Output the [X, Y] coordinate of the center of the cell containing the given text.  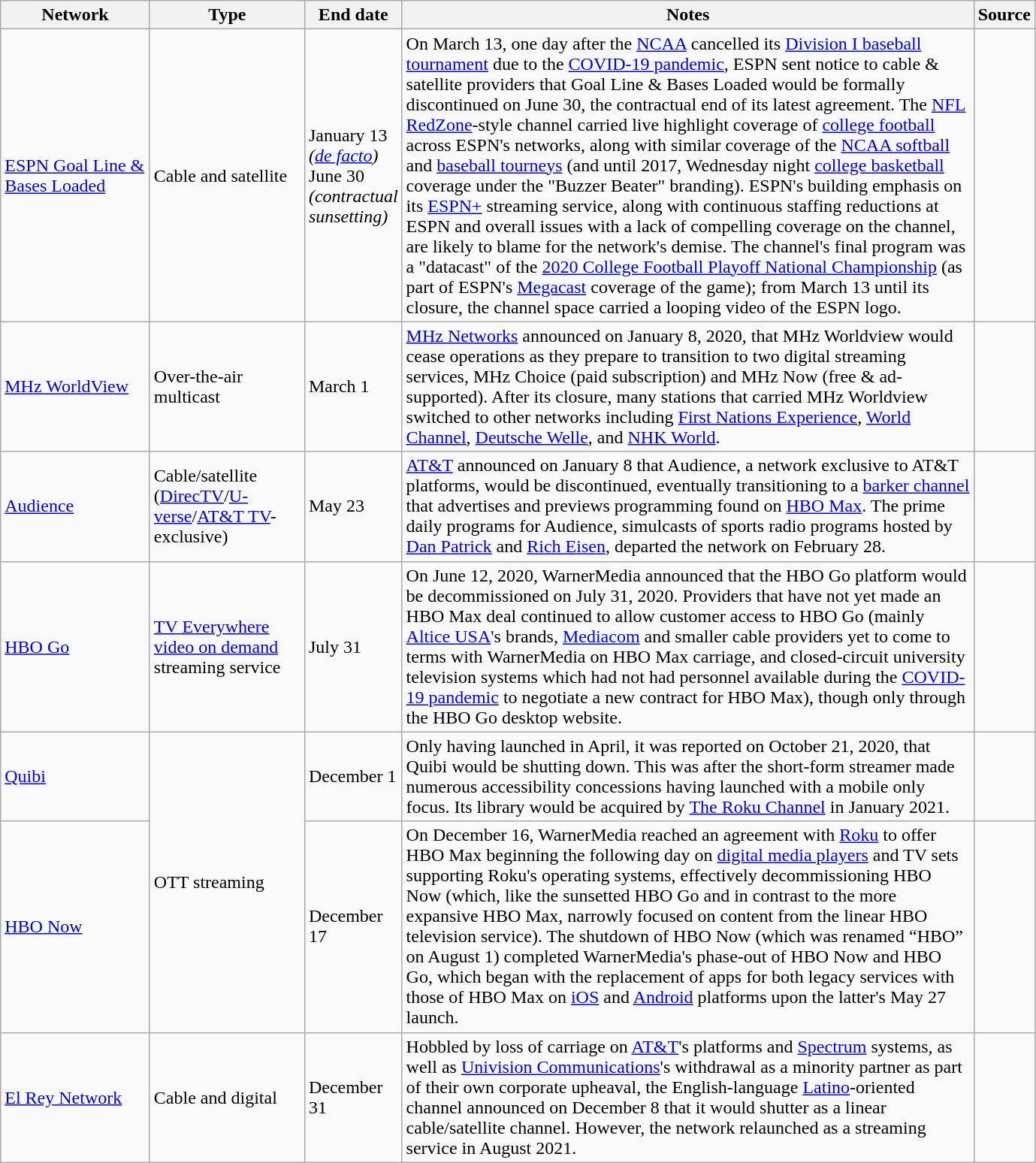
December 17 [353, 927]
May 23 [353, 506]
Audience [75, 506]
OTT streaming [227, 882]
HBO Now [75, 927]
December 1 [353, 777]
Over-the-air multicast [227, 386]
January 13 (de facto)June 30 (contractual sunsetting) [353, 176]
July 31 [353, 646]
Quibi [75, 777]
ESPN Goal Line & Bases Loaded [75, 176]
Source [1004, 15]
HBO Go [75, 646]
El Rey Network [75, 1097]
TV Everywhere video on demand streaming service [227, 646]
Type [227, 15]
MHz WorldView [75, 386]
End date [353, 15]
December 31 [353, 1097]
Network [75, 15]
Cable/satellite (DirecTV/U-verse/AT&T TV-exclusive) [227, 506]
Cable and satellite [227, 176]
March 1 [353, 386]
Cable and digital [227, 1097]
Notes [688, 15]
